Find where the given text appears and provide that cell's center as [x, y] coordinate. 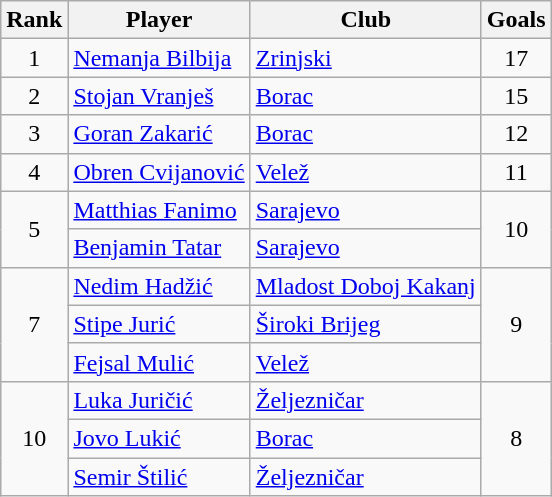
7 [34, 324]
Goals [516, 20]
Goran Zakarić [159, 134]
12 [516, 134]
8 [516, 438]
Široki Brijeg [366, 324]
17 [516, 58]
Rank [34, 20]
Benjamin Tatar [159, 248]
Fejsal Mulić [159, 362]
5 [34, 229]
Player [159, 20]
Stojan Vranješ [159, 96]
2 [34, 96]
Obren Cvijanović [159, 172]
9 [516, 324]
11 [516, 172]
Luka Juričić [159, 400]
Jovo Lukić [159, 438]
Club [366, 20]
4 [34, 172]
3 [34, 134]
Mladost Doboj Kakanj [366, 286]
Semir Štilić [159, 477]
Nedim Hadžić [159, 286]
1 [34, 58]
15 [516, 96]
Nemanja Bilbija [159, 58]
Zrinjski [366, 58]
Stipe Jurić [159, 324]
Matthias Fanimo [159, 210]
